Find where the given text appears and provide that cell's center as (X, Y) coordinate. 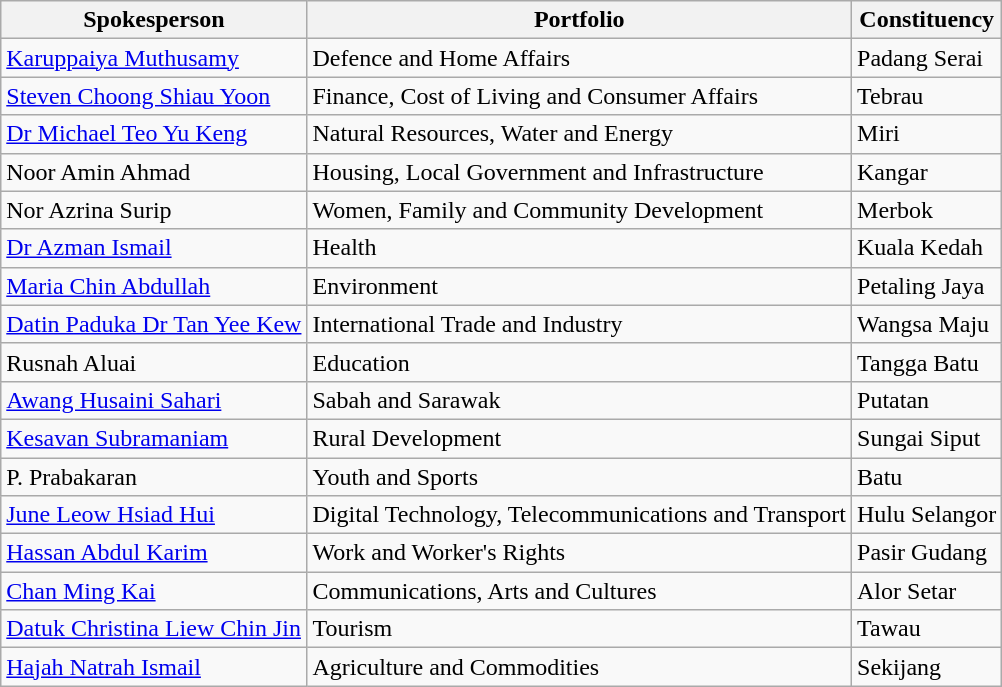
Chan Ming Kai (154, 591)
Agriculture and Commodities (580, 667)
Tangga Batu (927, 362)
Merbok (927, 210)
Sekijang (927, 667)
Wangsa Maju (927, 324)
Defence and Home Affairs (580, 58)
Work and Worker's Rights (580, 553)
June Leow Hsiad Hui (154, 515)
Padang Serai (927, 58)
Hulu Selangor (927, 515)
Sungai Siput (927, 438)
Noor Amin Ahmad (154, 172)
Dr Azman Ismail (154, 248)
Batu (927, 477)
Constituency (927, 20)
Housing, Local Government and Infrastructure (580, 172)
Tebrau (927, 96)
Dr Michael Teo Yu Keng (154, 134)
Women, Family and Community Development (580, 210)
Tawau (927, 629)
Maria Chin Abdullah (154, 286)
Portfolio (580, 20)
Putatan (927, 400)
Finance, Cost of Living and Consumer Affairs (580, 96)
Nor Azrina Surip (154, 210)
Rural Development (580, 438)
Hajah Natrah Ismail (154, 667)
Kesavan Subramaniam (154, 438)
Spokesperson (154, 20)
Natural Resources, Water and Energy (580, 134)
Awang Husaini Sahari (154, 400)
Miri (927, 134)
Kuala Kedah (927, 248)
Steven Choong Shiau Yoon (154, 96)
Alor Setar (927, 591)
Youth and Sports (580, 477)
Environment (580, 286)
P. Prabakaran (154, 477)
Digital Technology, Telecommunications and Transport (580, 515)
Karuppaiya Muthusamy (154, 58)
Sabah and Sarawak (580, 400)
Petaling Jaya (927, 286)
Datuk Christina Liew Chin Jin (154, 629)
Education (580, 362)
Tourism (580, 629)
Communications, Arts and Cultures (580, 591)
Datin Paduka Dr Tan Yee Kew (154, 324)
International Trade and Industry (580, 324)
Hassan Abdul Karim (154, 553)
Kangar (927, 172)
Rusnah Aluai (154, 362)
Pasir Gudang (927, 553)
Health (580, 248)
